Search for the cell housing the specified text and yield its [X, Y] center coordinate. 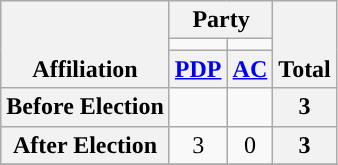
Party [220, 20]
AC [250, 69]
PDP [198, 69]
Affiliation [86, 44]
0 [250, 145]
After Election [86, 145]
Total [305, 44]
Before Election [86, 107]
